Search for the cell housing the specified text and yield its (X, Y) center coordinate. 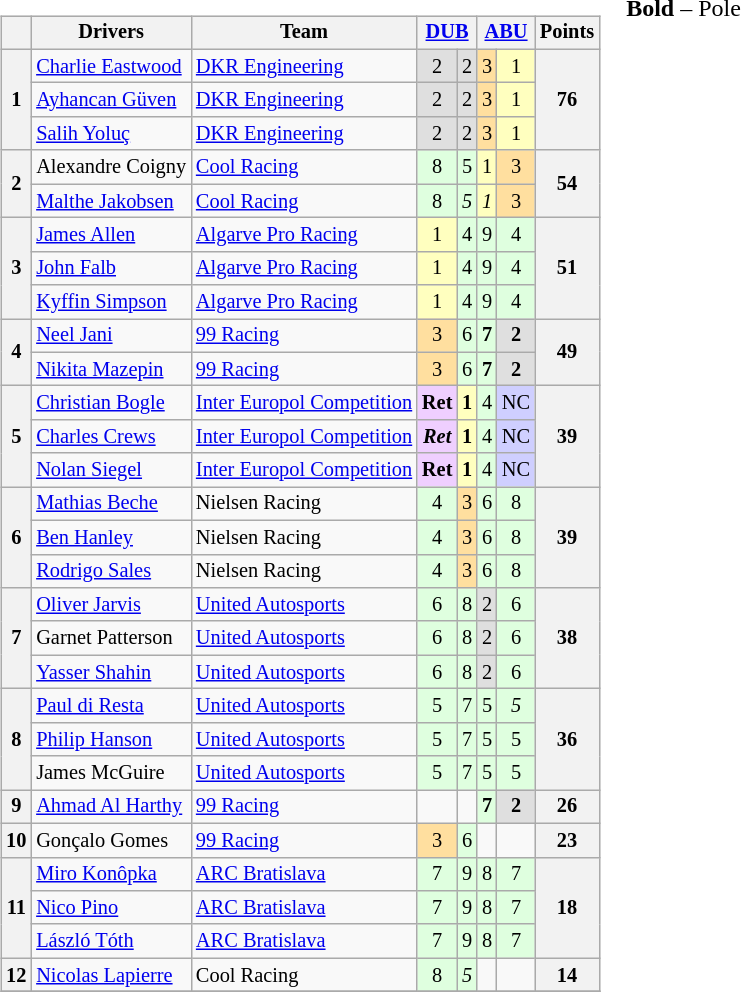
Kyffin Simpson (111, 302)
Ahmad Al Harthy (111, 807)
12 (16, 975)
Points (567, 33)
DUB (447, 33)
Ben Hanley (111, 537)
11 (16, 908)
Drivers (111, 33)
Nicolas Lapierre (111, 975)
Nico Pino (111, 908)
John Falb (111, 268)
14 (567, 975)
26 (567, 807)
Malthe Jakobsen (111, 201)
ABU (506, 33)
Nolan Siegel (111, 470)
Oliver Jarvis (111, 605)
Nikita Mazepin (111, 369)
Christian Bogle (111, 403)
36 (567, 740)
Yasser Shahin (111, 672)
23 (567, 840)
Ayhancan Güven (111, 100)
Gonçalo Gomes (111, 840)
49 (567, 352)
Salih Yoluç (111, 134)
76 (567, 100)
Mathias Beche (111, 504)
51 (567, 268)
Charlie Eastwood (111, 66)
Neel Jani (111, 336)
10 (16, 840)
Charles Crews (111, 437)
Philip Hanson (111, 739)
18 (567, 908)
James McGuire (111, 773)
Alexandre Coigny (111, 167)
James Allen (111, 235)
Rodrigo Sales (111, 571)
38 (567, 638)
Garnet Patterson (111, 638)
Team (304, 33)
Miro Konôpka (111, 874)
László Tóth (111, 941)
Paul di Resta (111, 706)
54 (567, 184)
